For the text-containing cell, return its midpoint in (x, y) coordinate format. 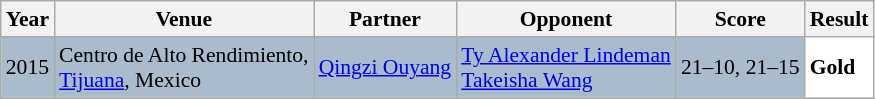
Qingzi Ouyang (386, 68)
Score (740, 19)
2015 (28, 68)
21–10, 21–15 (740, 68)
Centro de Alto Rendimiento,Tijuana, Mexico (184, 68)
Partner (386, 19)
Opponent (566, 19)
Ty Alexander Lindeman Takeisha Wang (566, 68)
Result (840, 19)
Venue (184, 19)
Year (28, 19)
Gold (840, 68)
